Output the (X, Y) coordinate of the center of the cell containing the given text.  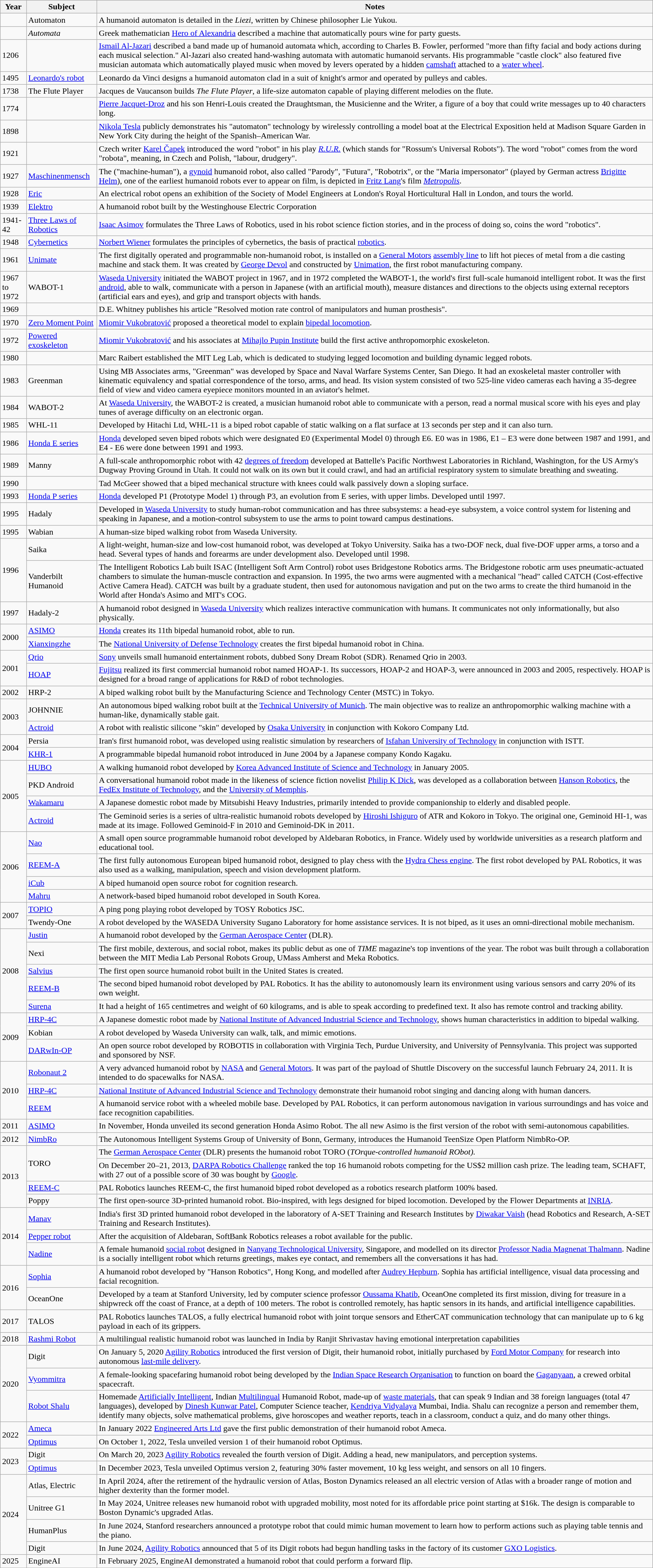
1993 (13, 496)
Vyommitra (62, 1379)
HumanPlus (62, 1530)
WABOT-2 (62, 408)
HRP-2 (62, 692)
1986 (13, 443)
Miomir Vukobratović proposed a theoretical model to explain bipedal locomotion. (375, 323)
WABOT-1 (62, 287)
The first open source humanoid robot built in the United States is created. (375, 971)
A humanoid robot developed by the German Aerospace Center (DLR). (375, 935)
Poppy (62, 1201)
On October 1, 2022, Tesla unveiled version 1 of their humanoid robot Optimus. (375, 1442)
1989 (13, 465)
A robot developed by Waseda University can walk, talk, and mimic emotions. (375, 1032)
Justin (62, 935)
1774 (13, 109)
A ping pong playing robot developed by TOSY Robotics JSC. (375, 909)
1967 to 1972 (13, 287)
2016 (13, 1287)
Wakamaru (62, 802)
A biped humanoid open source robot for cognition research. (375, 883)
Nadine (62, 1254)
TOPIO (62, 909)
A biped walking robot built by the Manufacturing Science and Technology Center (MSTC) in Tokyo. (375, 692)
1928 (13, 193)
1921 (13, 154)
1985 (13, 425)
Unimate (62, 260)
Year (13, 7)
PKD Android (62, 785)
A robot with realistic silicone "skin" developed by Osaka University in conjunction with Kokoro Company Ltd. (375, 728)
1984 (13, 408)
Three Laws of Robotics (62, 224)
2009 (13, 1037)
Saika (62, 549)
Robonaut 2 (62, 1073)
An electrical robot opens an exhibition of the Society of Model Engineers at London's Royal Horticultural Hall in London, and tours the world. (375, 193)
Greek mathematician Hero of Alexandria described a machine that automatically pours wine for party guests. (375, 33)
Miomir Vukobratović and his associates at Mihajlo Pupin Institute build the first active anthropomorphic exoskeleton. (375, 340)
DARwIn-OP (62, 1050)
2017 (13, 1321)
1939 (13, 207)
Powered exoskeleton (62, 340)
Kobian (62, 1032)
2018 (13, 1339)
Nao (62, 843)
TALOS (62, 1321)
Honda P series (62, 496)
Iran's first humanoid robot, was developed using realistic simulation by researchers of Isfahan University of Technology in conjunction with ISTT. (375, 741)
2001 (13, 668)
Pepper robot (62, 1236)
Qrio (62, 657)
A programmable bipedal humanoid robot introduced in June 2004 by a Japanese company Kondo Kagaku. (375, 754)
1941-42 (13, 224)
Nexi (62, 953)
A network-based biped humanoid robot developed in South Korea. (375, 896)
1990 (13, 483)
In June 2024, Agility Robotics announced that 5 of its Digit robots had begun handling tasks in the factory of its customer GXO Logistics. (375, 1548)
2012 (13, 1139)
Automaton (62, 20)
2023 (13, 1461)
In February 2025, EngineAI demonstrated a humanoid robot that could perform a forward flip. (375, 1561)
D.E. Whitney publishes his article "Resolved motion rate control of manipulators and human prosthesis". (375, 309)
Greenman (62, 380)
1980 (13, 358)
2004 (13, 747)
2011 (13, 1126)
After the acquisition of Aldebaran, SoftBank Robotics releases a robot available for the public. (375, 1236)
2008 (13, 971)
2010 (13, 1090)
2007 (13, 916)
WHL-11 (62, 425)
JOHNNIE (62, 710)
2022 (13, 1435)
Hadaly (62, 514)
Manny (62, 465)
Hadaly-2 (62, 613)
Developed by Hitachi Ltd, WHL-11 is a biped robot capable of static walking on a flat surface at 13 seconds per step and it can also turn. (375, 425)
1961 (13, 260)
A human-size biped walking robot from Waseda University. (375, 532)
Elektro (62, 207)
Unitree G1 (62, 1508)
Sony unveils small humanoid entertainment robots, dubbed Sony Dream Robot (SDR). Renamed Qrio in 2003. (375, 657)
2002 (13, 692)
Twendy-One (62, 922)
Surena (62, 1006)
Leonardo da Vinci designs a humanoid automaton clad in a suit of knight's armor and operated by pulleys and cables. (375, 78)
Marc Raibert established the MIT Leg Lab, which is dedicated to studying legged locomotion and building dynamic legged robots. (375, 358)
The German Aerospace Center (DLR) presents the humanoid robot TORO (TOrque-controlled humanoid RObot). (375, 1152)
A walking humanoid robot developed by Korea Advanced Institute of Science and Technology in January 2005. (375, 767)
REEM (62, 1108)
Salvius (62, 971)
EngineAI (62, 1561)
1948 (13, 242)
Tad McGeer showed that a biped mechanical structure with knees could walk passively down a sloping surface. (375, 483)
1495 (13, 78)
Persia (62, 741)
1898 (13, 131)
A Japanese domestic robot made by Mitsubishi Heavy Industries, primarily intended to provide companionship to elderly and disabled people. (375, 802)
In January 2022 Engineered Arts Ltd gave the first public demonstration of their humanoid robot Ameca. (375, 1429)
1969 (13, 309)
Automata (62, 33)
NimbRo (62, 1139)
Vanderbilt Humanoid (62, 581)
1996 (13, 570)
KHR-1 (62, 754)
Leonardo's robot (62, 78)
REEM-C (62, 1188)
Maschinenmensch (62, 176)
PAL Robotics launches REEM-C, the first humanoid biped robot developed as a robotics research platform 100% based. (375, 1188)
1206 (13, 55)
2013 (13, 1177)
HOAP (62, 675)
REEM-A (62, 865)
The first open-source 3D-printed humanoid robot. Bio-inspired, with legs designed for biped locomotion. Developed by the Flower Departments at INRIA. (375, 1201)
In December 2023, Tesla unveiled Optimus version 2, featuring 30% faster movement, 10 kg less weight, and sensors on all 10 fingers. (375, 1468)
The Autonomous Intelligent Systems Group of University of Bonn, Germany, introduces the Humanoid TeenSize Open Platform NimbRo-OP. (375, 1139)
1738 (13, 91)
On March 20, 2023 Agility Robotics revealed the fourth version of Digit. Adding a head, new manipulators, and perception systems. (375, 1455)
2025 (13, 1561)
Rashmi Robot (62, 1339)
Jacques de Vaucanson builds The Flute Player, a life-size automaton capable of playing different melodies on the flute. (375, 91)
Wabian (62, 532)
A humanoid automaton is detailed in the Liezi, written by Chinese philosopher Lie Yukou. (375, 20)
1983 (13, 380)
The Flute Player (62, 91)
Atlas, Electric (62, 1486)
OceanOne (62, 1298)
Norbert Wiener formulates the principles of cybernetics, the basis of practical robotics. (375, 242)
2003 (13, 717)
The National University of Defense Technology creates the first bipedal humanoid robot in China. (375, 644)
Honda developed P1 (Prototype Model 1) through P3, an evolution from E series, with upper limbs. Developed until 1997. (375, 496)
2005 (13, 796)
Subject (62, 7)
Honda E series (62, 443)
Honda creates its 11th bipedal humanoid robot, able to run. (375, 631)
Manav (62, 1219)
Cybernetics (62, 242)
Notes (375, 7)
A multilingual realistic humanoid robot was launched in India by Ranjit Shrivastav having emotional interpretation capabilities (375, 1339)
2024 (13, 1515)
REEM-B (62, 989)
Xianxingzhe (62, 644)
2006 (13, 867)
HUBO (62, 767)
1972 (13, 340)
Eric (62, 193)
National Institute of Advanced Industrial Science and Technology demonstrate their humanoid robot singing and dancing along with human dancers. (375, 1090)
TORO (62, 1164)
Robot Shalu (62, 1406)
2014 (13, 1236)
Mahru (62, 896)
1927 (13, 176)
Ameca (62, 1429)
2020 (13, 1383)
1997 (13, 613)
iCub (62, 883)
2000 (13, 637)
Zero Moment Point (62, 323)
1970 (13, 323)
Sophia (62, 1276)
A humanoid robot built by the Westinghouse Electric Corporation (375, 207)
